Capture the cell that displays the provided text and extract its (X, Y) central coordinate. 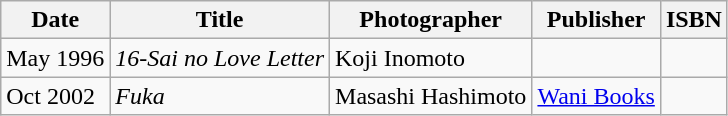
ISBN (694, 20)
May 1996 (56, 58)
Title (220, 20)
Wani Books (596, 96)
Photographer (431, 20)
Fuka (220, 96)
Date (56, 20)
Masashi Hashimoto (431, 96)
Oct 2002 (56, 96)
Koji Inomoto (431, 58)
16-Sai no Love Letter (220, 58)
Publisher (596, 20)
